Scan for the cell matching the given text and deliver its (x, y) coordinate at center. 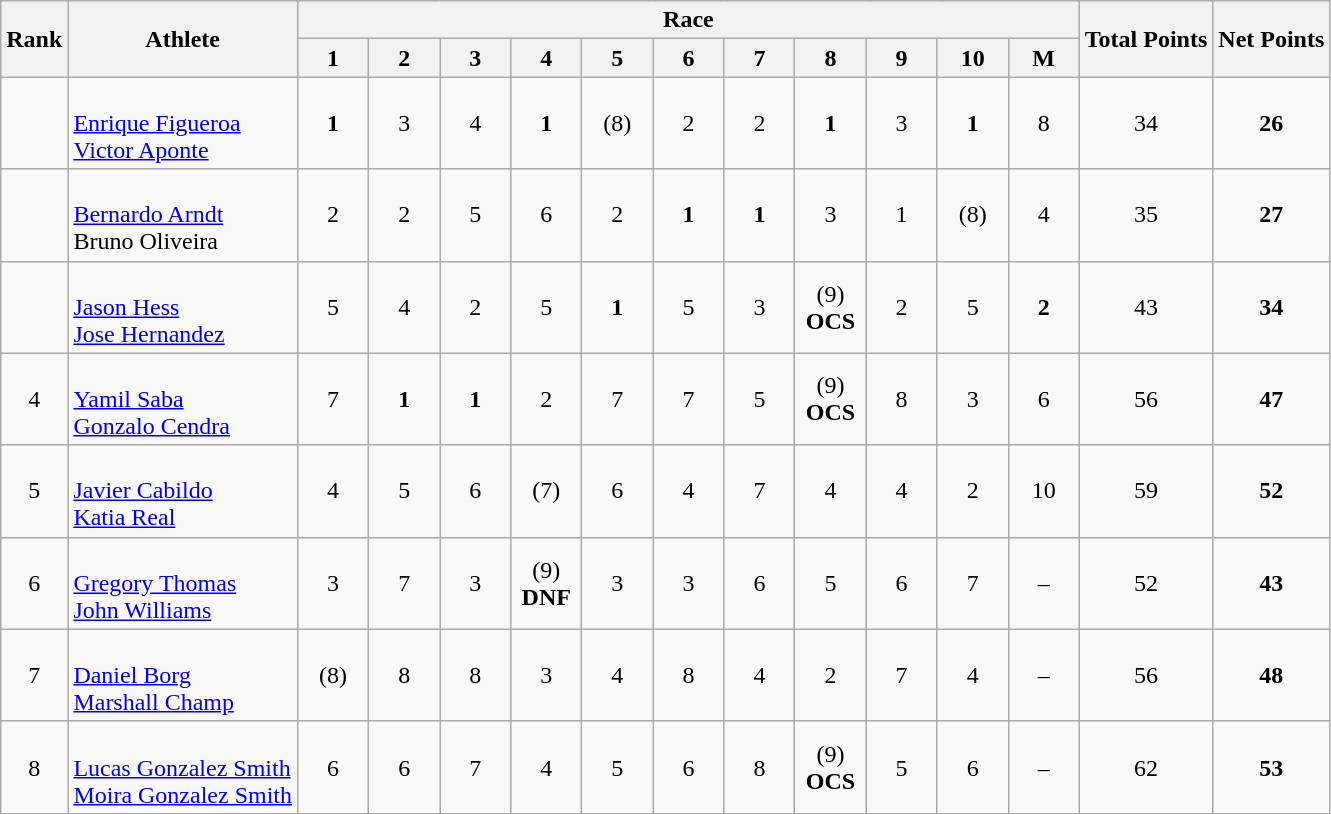
Bernardo ArndtBruno Oliveira (183, 215)
Gregory ThomasJohn Williams (183, 583)
(7) (546, 491)
Javier CabildoKatia Real (183, 491)
53 (1272, 767)
Race (689, 20)
Net Points (1272, 39)
Jason HessJose Hernandez (183, 307)
M (1044, 58)
Rank (34, 39)
Yamil SabaGonzalo Cendra (183, 399)
35 (1146, 215)
48 (1272, 675)
(9)DNF (546, 583)
9 (902, 58)
47 (1272, 399)
Enrique FigueroaVictor Aponte (183, 123)
Total Points (1146, 39)
27 (1272, 215)
Athlete (183, 39)
Daniel BorgMarshall Champ (183, 675)
59 (1146, 491)
Lucas Gonzalez SmithMoira Gonzalez Smith (183, 767)
26 (1272, 123)
62 (1146, 767)
